Locate the cell with the specified text and output its (X, Y) center coordinate. 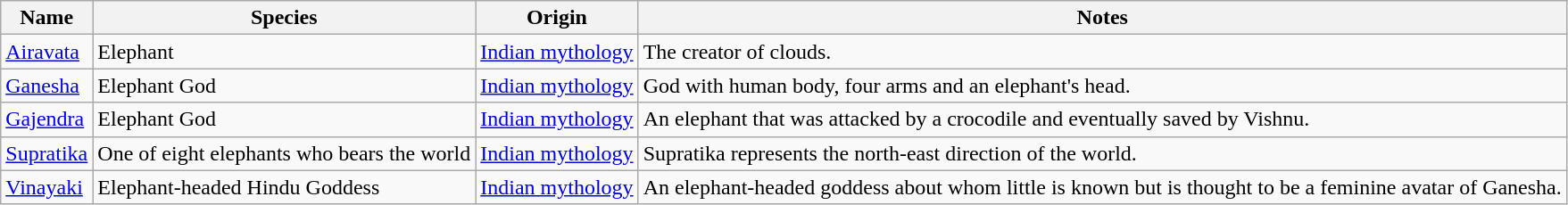
Name (46, 18)
Elephant-headed Hindu Goddess (284, 187)
Ganesha (46, 86)
Gajendra (46, 119)
Supratika (46, 153)
Origin (557, 18)
Elephant (284, 52)
The creator of clouds. (1102, 52)
An elephant-headed goddess about whom little is known but is thought to be a feminine avatar of Ganesha. (1102, 187)
Airavata (46, 52)
An elephant that was attacked by a crocodile and eventually saved by Vishnu. (1102, 119)
Vinayaki (46, 187)
God with human body, four arms and an elephant's head. (1102, 86)
Supratika represents the north-east direction of the world. (1102, 153)
Species (284, 18)
Notes (1102, 18)
One of eight elephants who bears the world (284, 153)
